Extract the (x, y) coordinate from the center of the cell holding the provided text.  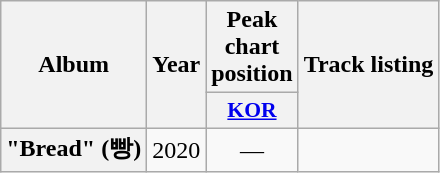
Year (176, 65)
Track listing (368, 65)
Album (74, 65)
Peak chart position (252, 47)
"Bread" (빵) (74, 150)
2020 (176, 150)
— (252, 150)
KOR (252, 111)
